Return the (X, Y) coordinate for the center point of the cell that contains the specified text.  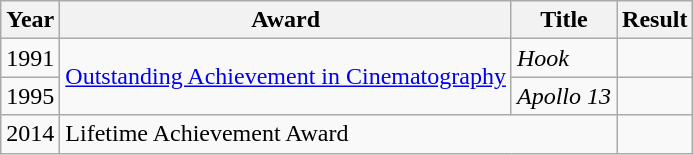
Year (30, 20)
Title (564, 20)
Lifetime Achievement Award (338, 134)
Award (286, 20)
Apollo 13 (564, 96)
Hook (564, 58)
Result (655, 20)
1991 (30, 58)
2014 (30, 134)
1995 (30, 96)
Outstanding Achievement in Cinematography (286, 77)
